Capture the cell that displays the provided text and extract its [x, y] central coordinate. 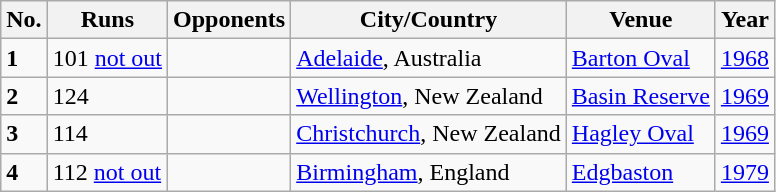
Venue [640, 20]
No. [24, 20]
2 [24, 96]
Wellington, New Zealand [429, 96]
Barton Oval [640, 58]
Hagley Oval [640, 134]
Opponents [230, 20]
Christchurch, New Zealand [429, 134]
Edgbaston [640, 172]
1 [24, 58]
4 [24, 172]
1968 [744, 58]
124 [107, 96]
Birmingham, England [429, 172]
Basin Reserve [640, 96]
114 [107, 134]
Adelaide, Australia [429, 58]
1979 [744, 172]
Year [744, 20]
Runs [107, 20]
112 not out [107, 172]
City/Country [429, 20]
101 not out [107, 58]
3 [24, 134]
